Provide the [x, y] coordinate of the cell's center where the given text is located.  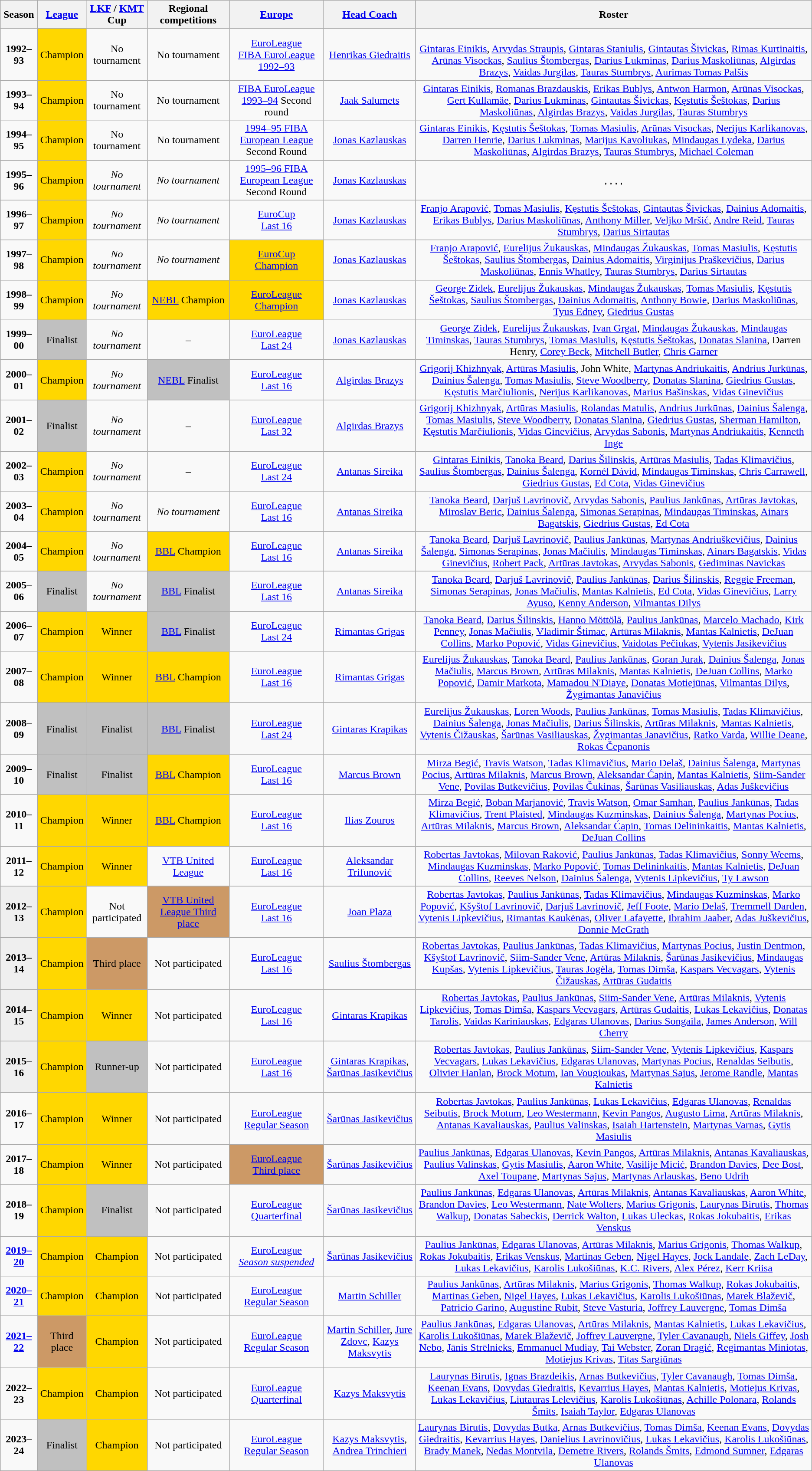
2010–11 [19, 820]
2004–05 [19, 552]
EuroLeagueSeason suspended [276, 1256]
2014–15 [19, 1015]
NEBL Finalist [188, 380]
Marcus Brown [370, 775]
Jaak Salumets [370, 100]
2011–12 [19, 866]
NEBL Champion [188, 300]
1997–98 [19, 260]
2002–03 [19, 471]
2015–16 [19, 1067]
Saulius Štombergas [370, 963]
2007–08 [19, 677]
Kazys Maksvytis [370, 1394]
Europe [276, 15]
LKF / KMT Cup [117, 15]
2000–01 [19, 380]
2009–10 [19, 775]
2012–13 [19, 912]
Ilias Zouros [370, 820]
League [62, 15]
Martin Schiller, Jure Zdovc, Kazys Maksvytis [370, 1342]
EuroCup Champion [276, 260]
Regional competitions [188, 15]
2005–06 [19, 591]
2006–07 [19, 631]
Kazys Maksvytis, Andrea Trinchieri [370, 1445]
2003–04 [19, 511]
2017–18 [19, 1164]
Gintaras Krapikas, Šarūnas Jasikevičius [370, 1067]
2008–09 [19, 729]
Joan Plaza [370, 912]
2023–24 [19, 1445]
1996–97 [19, 220]
1998–99 [19, 300]
Runner-up [117, 1067]
EuroCup Last 16 [276, 220]
Henrikas Giedraitis [370, 55]
2018–19 [19, 1210]
EuroLeague Champion [276, 300]
FIBA EuroLeague 1993–94 Second round [276, 100]
1993–94 [19, 100]
EuroLeagueThird place [276, 1164]
Head Coach [370, 15]
2021–22 [19, 1342]
Season [19, 15]
1994–95 [19, 140]
1995–96 [19, 180]
Martin Schiller [370, 1296]
2019–20 [19, 1256]
2001–02 [19, 425]
EuroLeague FIBA EuroLeague 1992–93 [276, 55]
1995–96 FIBA European League Second Round [276, 180]
VTB United League Third place [188, 912]
1999–00 [19, 340]
2016–17 [19, 1119]
1994–95 FIBA European League Second Round [276, 140]
Aleksandar Trifunović [370, 866]
2013–14 [19, 963]
Roster [613, 15]
2022–23 [19, 1394]
, , , , [613, 180]
EuroLeague Last 32 [276, 425]
VTB United League [188, 866]
1992–93 [19, 55]
2020–21 [19, 1296]
